Search for the cell housing the specified text and yield its [X, Y] center coordinate. 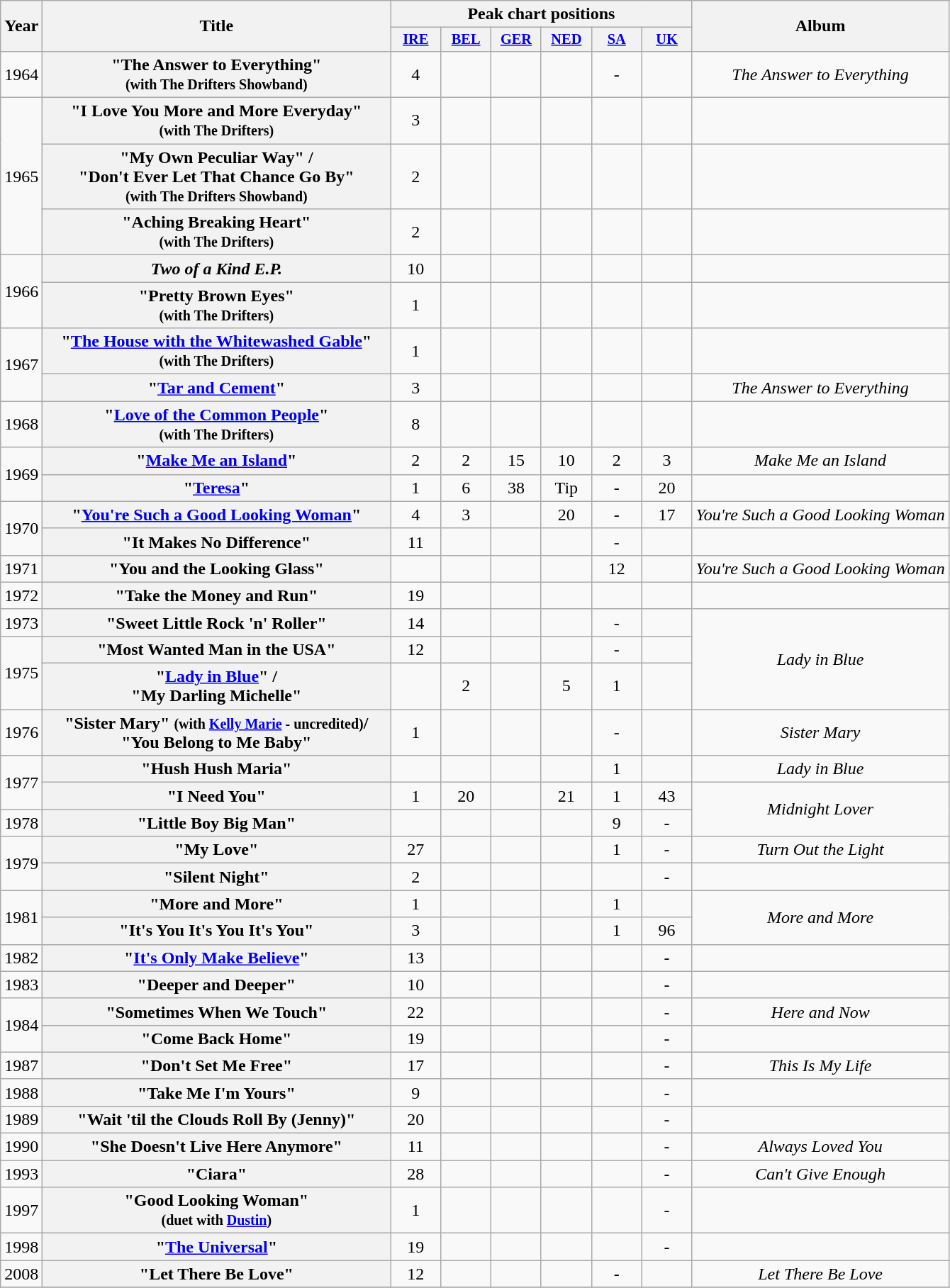
"Ciara" [217, 1174]
"It's Only Make Believe" [217, 958]
6 [466, 488]
5 [566, 686]
IRE [415, 40]
"Sister Mary" (with Kelly Marie - uncredited)/ "You Belong to Me Baby" [217, 733]
1966 [21, 292]
Two of a Kind E.P. [217, 269]
1972 [21, 595]
"Aching Breaking Heart" (with The Drifters) [217, 233]
28 [415, 1174]
"Come Back Home" [217, 1038]
1982 [21, 958]
"Little Boy Big Man" [217, 823]
Always Loved You [820, 1147]
GER [516, 40]
1970 [21, 528]
"More and More" [217, 904]
"My Love" [217, 850]
"Teresa" [217, 488]
1997 [21, 1211]
"I Love You More and More Everyday"(with The Drifters) [217, 121]
15 [516, 461]
"Don't Set Me Free" [217, 1065]
"It Makes No Difference" [217, 542]
UK [666, 40]
"You and the Looking Glass" [217, 569]
38 [516, 488]
"You're Such a Good Looking Woman" [217, 515]
Title [217, 26]
1979 [21, 863]
Sister Mary [820, 733]
22 [415, 1012]
1975 [21, 672]
1984 [21, 1025]
43 [666, 796]
Here and Now [820, 1012]
"She Doesn't Live Here Anymore" [217, 1147]
1964 [21, 74]
1978 [21, 823]
1971 [21, 569]
1983 [21, 985]
"My Own Peculiar Way" / "Don't Ever Let That Chance Go By"(with The Drifters Showband) [217, 177]
"It's You It's You It's You" [217, 931]
27 [415, 850]
2008 [21, 1274]
"The House with the Whitewashed Gable" (with The Drifters) [217, 352]
1981 [21, 917]
Peak chart positions [542, 14]
21 [566, 796]
"Take the Money and Run" [217, 595]
BEL [466, 40]
"Deeper and Deeper" [217, 985]
1989 [21, 1119]
"The Universal" [217, 1247]
"Love of the Common People"(with The Drifters) [217, 424]
Midnight Lover [820, 810]
"Most Wanted Man in the USA" [217, 649]
NED [566, 40]
"Sometimes When We Touch" [217, 1012]
1965 [21, 177]
More and More [820, 917]
1977 [21, 783]
"Silent Night" [217, 877]
Make Me an Island [820, 461]
1990 [21, 1147]
"The Answer to Everything"(with The Drifters Showband) [217, 74]
"Good Looking Woman" (duet with Dustin) [217, 1211]
"Take Me I'm Yours" [217, 1092]
1969 [21, 474]
Can't Give Enough [820, 1174]
This Is My Life [820, 1065]
"Let There Be Love" [217, 1274]
"I Need You" [217, 796]
Year [21, 26]
Let There Be Love [820, 1274]
1993 [21, 1174]
SA [617, 40]
1987 [21, 1065]
14 [415, 622]
96 [666, 931]
Tip [566, 488]
"Lady in Blue" / "My Darling Michelle" [217, 686]
1968 [21, 424]
1988 [21, 1092]
1973 [21, 622]
Turn Out the Light [820, 850]
"Sweet Little Rock 'n' Roller" [217, 622]
"Make Me an Island" [217, 461]
1998 [21, 1247]
"Wait 'til the Clouds Roll By (Jenny)" [217, 1119]
"Tar and Cement" [217, 388]
1976 [21, 733]
13 [415, 958]
Album [820, 26]
8 [415, 424]
1967 [21, 364]
"Pretty Brown Eyes" (with The Drifters) [217, 305]
"Hush Hush Maria" [217, 769]
